Locate the cell with the specified text and output its (x, y) center coordinate. 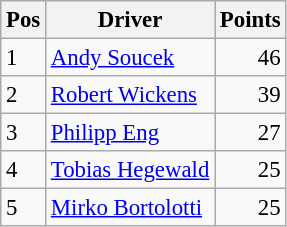
Points (250, 20)
Philipp Eng (130, 133)
5 (24, 208)
Tobias Hegewald (130, 170)
Robert Wickens (130, 95)
46 (250, 58)
4 (24, 170)
27 (250, 133)
Andy Soucek (130, 58)
1 (24, 58)
Pos (24, 20)
Mirko Bortolotti (130, 208)
39 (250, 95)
2 (24, 95)
Driver (130, 20)
3 (24, 133)
